Provide the (X, Y) coordinate of the cell's center where the given text is located.  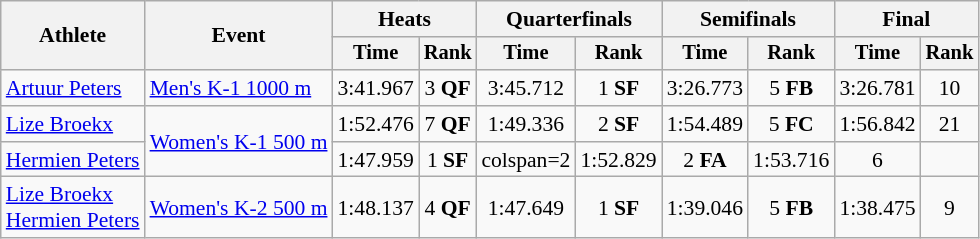
1:52.476 (376, 124)
1:47.959 (376, 160)
1:38.475 (877, 208)
Lize BroekxHermien Peters (73, 208)
1:54.489 (705, 124)
Final (906, 19)
4 QF (448, 208)
Artuur Peters (73, 88)
3:45.712 (526, 88)
Event (239, 36)
2 FA (705, 160)
1:52.829 (618, 160)
Lize Broekx (73, 124)
10 (950, 88)
1:39.046 (705, 208)
7 QF (448, 124)
Hermien Peters (73, 160)
1:47.649 (526, 208)
3:41.967 (376, 88)
21 (950, 124)
5 FC (791, 124)
2 SF (618, 124)
Quarterfinals (568, 19)
1:49.336 (526, 124)
3 QF (448, 88)
colspan=2 (526, 160)
1:56.842 (877, 124)
Men's K-1 1000 m (239, 88)
Heats (405, 19)
1:48.137 (376, 208)
Women's K-1 500 m (239, 142)
Athlete (73, 36)
Women's K-2 500 m (239, 208)
9 (950, 208)
3:26.781 (877, 88)
Semifinals (748, 19)
1:53.716 (791, 160)
6 (877, 160)
3:26.773 (705, 88)
